Pinpoint the cell where the given text exists, returning its [x, y] midpoint coordinate. 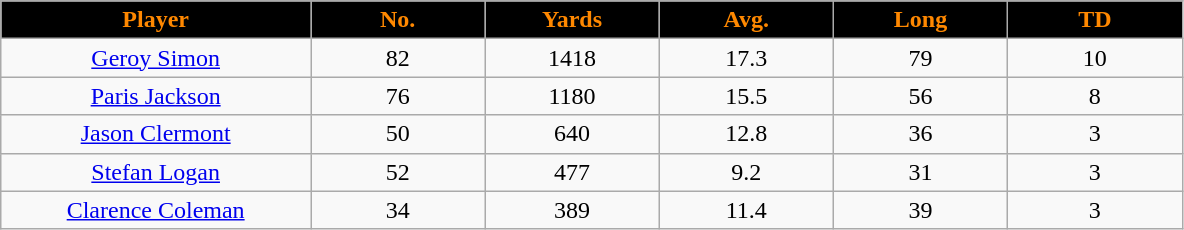
34 [398, 210]
56 [920, 96]
Geroy Simon [156, 58]
1180 [572, 96]
15.5 [746, 96]
8 [1095, 96]
10 [1095, 58]
79 [920, 58]
No. [398, 20]
Stefan Logan [156, 172]
52 [398, 172]
50 [398, 134]
Paris Jackson [156, 96]
12.8 [746, 134]
Player [156, 20]
Long [920, 20]
9.2 [746, 172]
39 [920, 210]
76 [398, 96]
Jason Clermont [156, 134]
477 [572, 172]
82 [398, 58]
Clarence Coleman [156, 210]
Avg. [746, 20]
17.3 [746, 58]
640 [572, 134]
31 [920, 172]
1418 [572, 58]
389 [572, 210]
TD [1095, 20]
36 [920, 134]
11.4 [746, 210]
Yards [572, 20]
